Return (x, y) of the center of cell containing provided text 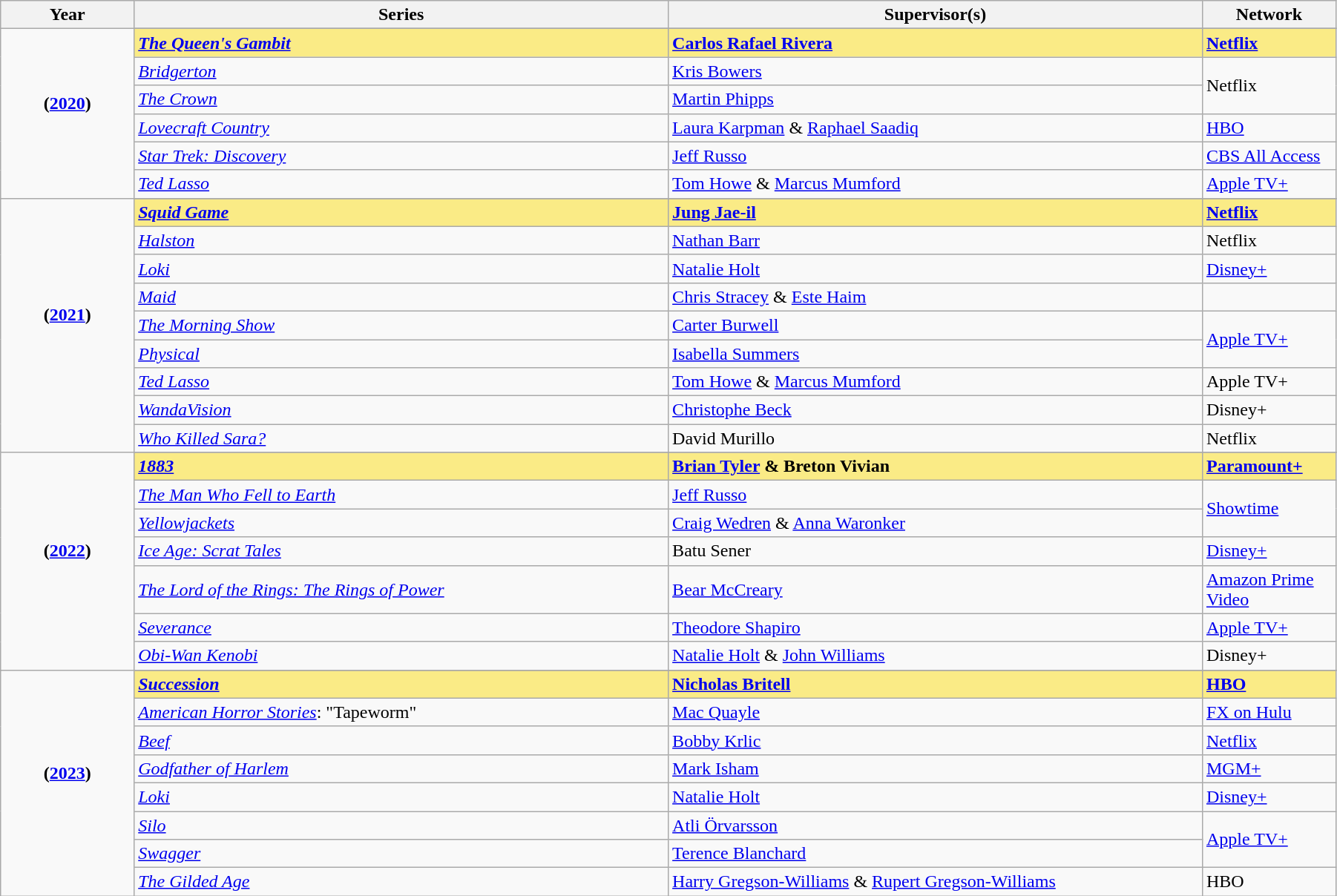
Martin Phipps (936, 99)
Paramount+ (1269, 467)
(2022) (68, 561)
American Horror Stories: "Tapeworm" (401, 712)
Beef (401, 740)
Batu Sener (936, 551)
Nicholas Britell (936, 684)
Ice Age: Scrat Tales (401, 551)
Kris Bowers (936, 71)
(2021) (68, 325)
The Morning Show (401, 325)
Laura Karpman & Raphael Saadiq (936, 128)
WandaVision (401, 410)
Obi-Wan Kenobi (401, 656)
Swagger (401, 854)
(2023) (68, 783)
Mac Quayle (936, 712)
Severance (401, 627)
Carter Burwell (936, 325)
Showtime (1269, 509)
Squid Game (401, 212)
Harry Gregson-Williams & Rupert Gregson-Williams (936, 882)
The Man Who Fell to Earth (401, 495)
Series (401, 15)
The Queen's Gambit (401, 43)
CBS All Access (1269, 156)
Star Trek: Discovery (401, 156)
1883 (401, 467)
(2020) (68, 113)
Physical (401, 354)
Lovecraft Country (401, 128)
Yellowjackets (401, 523)
Year (68, 15)
Godfather of Harlem (401, 768)
Craig Wedren & Anna Waronker (936, 523)
David Murillo (936, 438)
Bear McCreary (936, 589)
Terence Blanchard (936, 854)
Chris Stracey & Este Haim (936, 297)
Theodore Shapiro (936, 627)
FX on Hulu (1269, 712)
Bridgerton (401, 71)
Succession (401, 684)
Amazon Prime Video (1269, 589)
Natalie Holt & John Williams (936, 656)
The Gilded Age (401, 882)
Network (1269, 15)
Silo (401, 826)
Halston (401, 240)
Atli Örvarsson (936, 826)
Jung Jae-il (936, 212)
The Lord of the Rings: The Rings of Power (401, 589)
Nathan Barr (936, 240)
Bobby Krlic (936, 740)
The Crown (401, 99)
MGM+ (1269, 768)
Brian Tyler & Breton Vivian (936, 467)
Who Killed Sara? (401, 438)
Mark Isham (936, 768)
Christophe Beck (936, 410)
Isabella Summers (936, 354)
Supervisor(s) (936, 15)
Maid (401, 297)
Carlos Rafael Rivera (936, 43)
